Search for the cell housing the specified text and yield its (x, y) center coordinate. 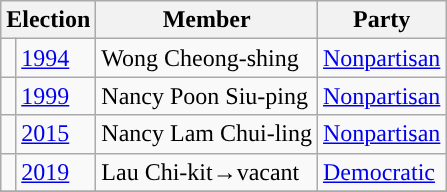
Lau Chi-kit→vacant (207, 172)
Democratic (382, 172)
Party (382, 20)
Nancy Poon Siu-ping (207, 96)
2019 (56, 172)
Wong Cheong-shing (207, 58)
2015 (56, 134)
Nancy Lam Chui-ling (207, 134)
Member (207, 20)
1999 (56, 96)
Election (48, 20)
1994 (56, 58)
